Return the (x, y) coordinate for the center point of the cell that contains the specified text.  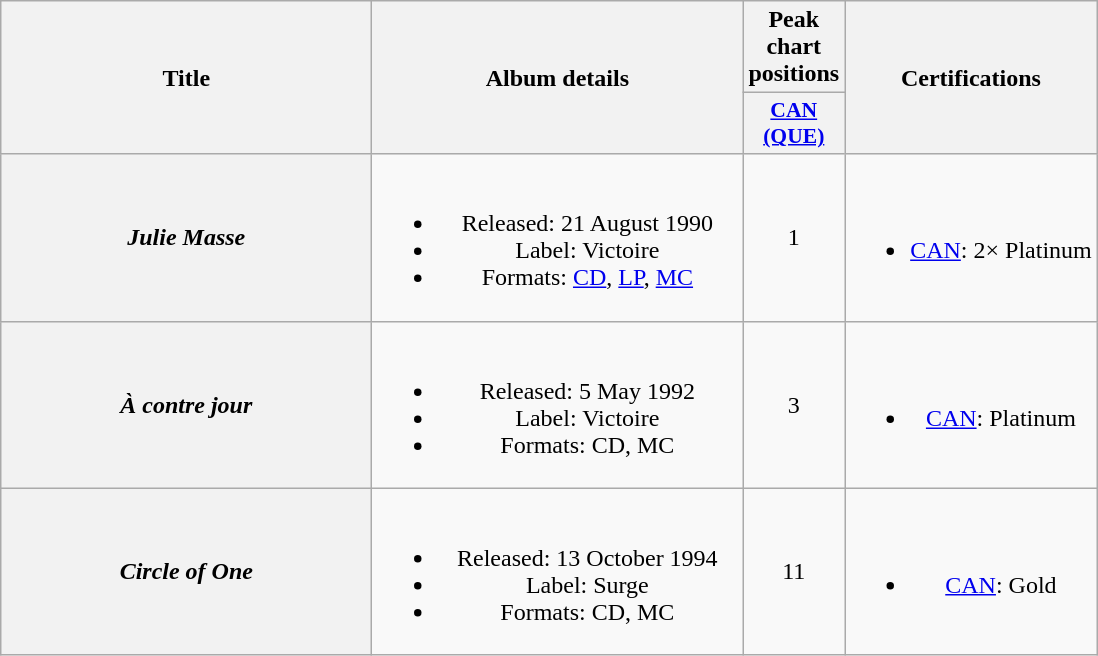
Released: 13 October 1994Label: SurgeFormats: CD, MC (558, 572)
Title (186, 78)
Julie Masse (186, 238)
Peak chart positions (794, 47)
3 (794, 404)
Certifications (972, 78)
CAN: 2× Platinum (972, 238)
11 (794, 572)
CAN (QUE) (794, 124)
Released: 21 August 1990Label: VictoireFormats: CD, LP, MC (558, 238)
1 (794, 238)
Released: 5 May 1992Label: VictoireFormats: CD, MC (558, 404)
CAN: Gold (972, 572)
Album details (558, 78)
CAN: Platinum (972, 404)
À contre jour (186, 404)
Circle of One (186, 572)
